Pinpoint the cell where the given text exists, returning its (x, y) midpoint coordinate. 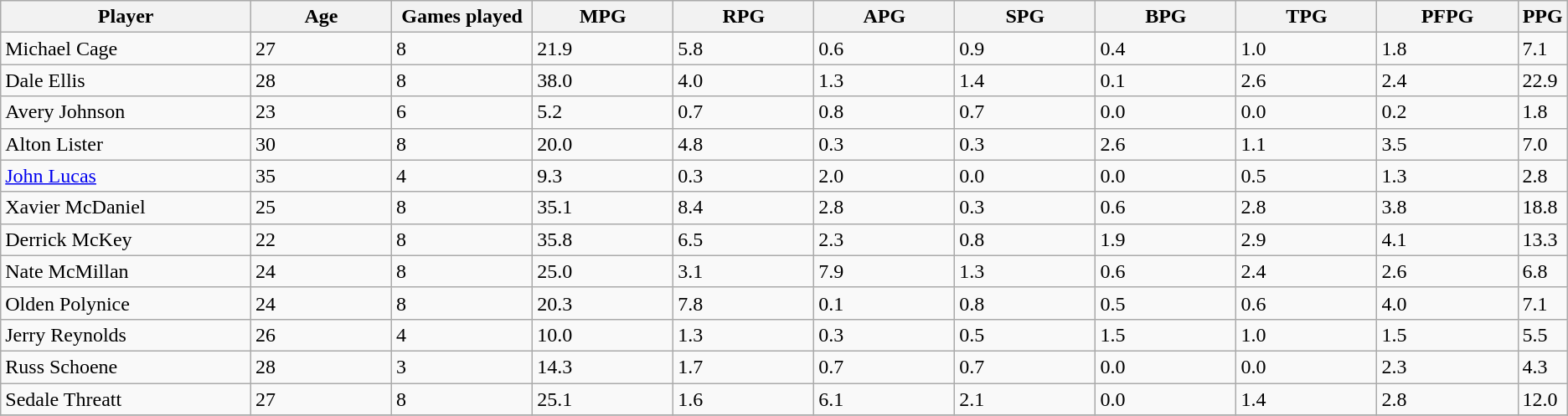
PPG (1543, 17)
4.3 (1543, 367)
3.8 (1447, 208)
Alton Lister (126, 144)
35.1 (603, 208)
22.9 (1543, 80)
20.3 (603, 303)
3.1 (744, 271)
Avery Johnson (126, 112)
PFPG (1447, 17)
Jerry Reynolds (126, 335)
38.0 (603, 80)
Michael Cage (126, 49)
21.9 (603, 49)
Dale Ellis (126, 80)
Olden Polynice (126, 303)
Sedale Threatt (126, 399)
0.4 (1166, 49)
22 (322, 239)
1.6 (744, 399)
6.5 (744, 239)
18.8 (1543, 208)
TPG (1307, 17)
5.5 (1543, 335)
25 (322, 208)
26 (322, 335)
7.9 (885, 271)
6 (462, 112)
Games played (462, 17)
7.8 (744, 303)
SPG (1025, 17)
23 (322, 112)
25.1 (603, 399)
10.0 (603, 335)
9.3 (603, 176)
1.9 (1166, 239)
2.9 (1307, 239)
30 (322, 144)
John Lucas (126, 176)
20.0 (603, 144)
3.5 (1447, 144)
5.2 (603, 112)
2.1 (1025, 399)
Xavier McDaniel (126, 208)
BPG (1166, 17)
5.8 (744, 49)
35.8 (603, 239)
35 (322, 176)
Derrick McKey (126, 239)
6.8 (1543, 271)
2.0 (885, 176)
8.4 (744, 208)
Age (322, 17)
0.2 (1447, 112)
14.3 (603, 367)
1.1 (1307, 144)
0.9 (1025, 49)
13.3 (1543, 239)
1.7 (744, 367)
Player (126, 17)
25.0 (603, 271)
RPG (744, 17)
Russ Schoene (126, 367)
Nate McMillan (126, 271)
3 (462, 367)
4.1 (1447, 239)
4.8 (744, 144)
7.0 (1543, 144)
APG (885, 17)
MPG (603, 17)
6.1 (885, 399)
12.0 (1543, 399)
